Determine the (x, y) coordinate at the center of the cell enclosing the given text.  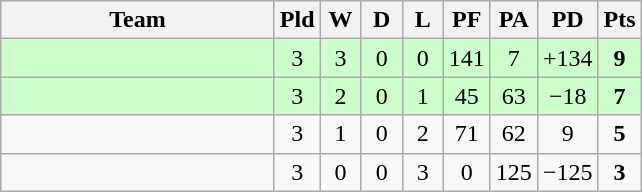
63 (514, 96)
Pts (620, 20)
PF (466, 20)
71 (466, 134)
141 (466, 58)
−125 (568, 172)
+134 (568, 58)
W (340, 20)
PA (514, 20)
PD (568, 20)
Pld (297, 20)
45 (466, 96)
125 (514, 172)
D (382, 20)
62 (514, 134)
L (422, 20)
−18 (568, 96)
Team (138, 20)
5 (620, 134)
